Provide the (X, Y) coordinate of the cell's center where the given text is located.  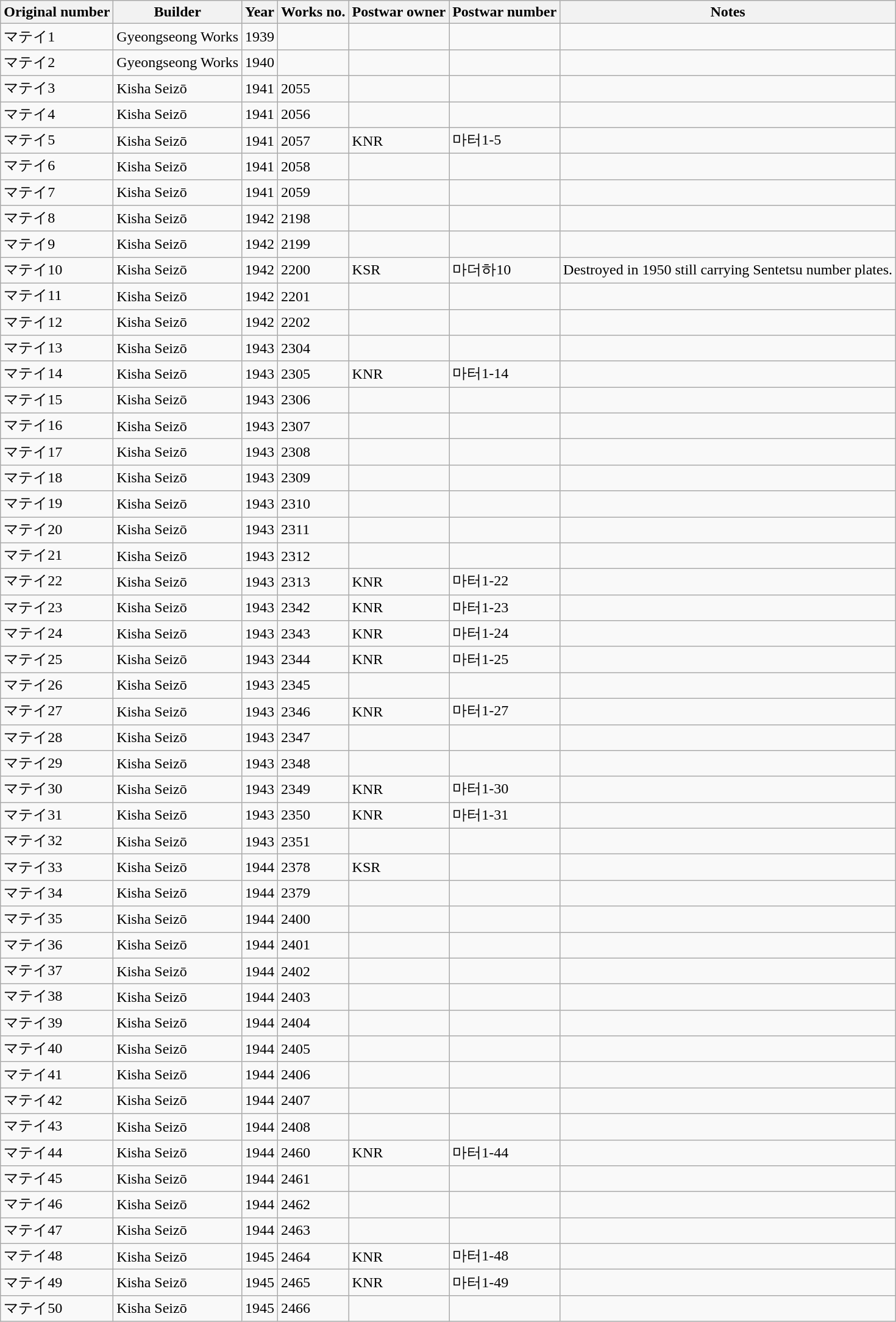
マテイ40 (57, 1049)
2350 (313, 816)
2305 (313, 374)
マテイ7 (57, 193)
마터1-27 (505, 711)
Original number (57, 12)
Notes (728, 12)
マテイ36 (57, 945)
マテイ2 (57, 62)
2464 (313, 1256)
マテイ25 (57, 660)
マテイ13 (57, 349)
2403 (313, 998)
マテイ44 (57, 1152)
マテイ10 (57, 271)
2379 (313, 893)
2057 (313, 140)
2059 (313, 193)
2462 (313, 1205)
マテイ34 (57, 893)
2343 (313, 634)
マテイ46 (57, 1205)
Works no. (313, 12)
2058 (313, 167)
2466 (313, 1309)
マテイ6 (57, 167)
マテイ41 (57, 1074)
마터1-48 (505, 1256)
마터1-49 (505, 1283)
2309 (313, 478)
2199 (313, 244)
2378 (313, 867)
마터1-24 (505, 634)
2202 (313, 322)
마더하10 (505, 271)
マテイ35 (57, 920)
2310 (313, 504)
2201 (313, 296)
マテイ47 (57, 1231)
2056 (313, 115)
マテイ15 (57, 400)
マテイ5 (57, 140)
マテイ24 (57, 634)
マテイ48 (57, 1256)
마터1-30 (505, 789)
2461 (313, 1179)
マテイ37 (57, 971)
マテイ27 (57, 711)
2312 (313, 556)
マテイ20 (57, 531)
마터1-23 (505, 607)
マテイ31 (57, 816)
마터1-22 (505, 582)
マテイ11 (57, 296)
マテイ42 (57, 1101)
マテイ18 (57, 478)
マテイ50 (57, 1309)
2306 (313, 400)
2351 (313, 841)
2198 (313, 218)
Postwar number (505, 12)
マテイ39 (57, 1023)
2402 (313, 971)
2345 (313, 685)
마터1-14 (505, 374)
マテイ49 (57, 1283)
마터1-31 (505, 816)
2311 (313, 531)
マテイ23 (57, 607)
マテイ3 (57, 89)
マテイ4 (57, 115)
2307 (313, 426)
マテイ21 (57, 556)
2342 (313, 607)
마터1-25 (505, 660)
2404 (313, 1023)
2406 (313, 1074)
Builder (178, 12)
マテイ9 (57, 244)
2408 (313, 1127)
マテイ12 (57, 322)
Postwar owner (399, 12)
マテイ26 (57, 685)
マテイ33 (57, 867)
2349 (313, 789)
2460 (313, 1152)
Destroyed in 1950 still carrying Sentetsu number plates. (728, 271)
Year (260, 12)
マテイ19 (57, 504)
マテイ17 (57, 452)
マテイ16 (57, 426)
마터1-5 (505, 140)
2401 (313, 945)
マテイ22 (57, 582)
2347 (313, 738)
マテイ38 (57, 998)
2405 (313, 1049)
2346 (313, 711)
2400 (313, 920)
1940 (260, 62)
マテイ28 (57, 738)
2308 (313, 452)
2055 (313, 89)
2407 (313, 1101)
1939 (260, 37)
マテイ45 (57, 1179)
マテイ29 (57, 763)
2463 (313, 1231)
マテイ30 (57, 789)
マテイ14 (57, 374)
2465 (313, 1283)
2313 (313, 582)
2348 (313, 763)
マテイ8 (57, 218)
マテイ1 (57, 37)
マテイ43 (57, 1127)
2200 (313, 271)
마터1-44 (505, 1152)
マテイ32 (57, 841)
2344 (313, 660)
2304 (313, 349)
